Return (x, y) of the center of cell containing provided text 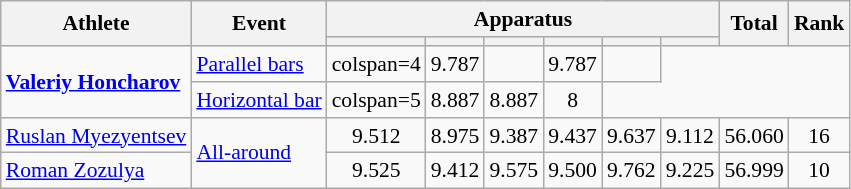
56.060 (754, 136)
Total (754, 24)
9.637 (632, 136)
colspan=5 (376, 100)
8.975 (456, 136)
9.112 (690, 136)
Ruslan Myezyentsev (96, 136)
Valeriy Honcharov (96, 82)
9.412 (456, 171)
All-around (258, 154)
9.762 (632, 171)
Athlete (96, 24)
Horizontal bar (258, 100)
Apparatus (524, 19)
8 (572, 100)
9.575 (514, 171)
9.512 (376, 136)
9.225 (690, 171)
Roman Zozulya (96, 171)
Parallel bars (258, 64)
56.999 (754, 171)
9.437 (572, 136)
Rank (820, 24)
colspan=4 (376, 64)
9.525 (376, 171)
9.387 (514, 136)
10 (820, 171)
Event (258, 24)
16 (820, 136)
9.500 (572, 171)
